From the cell containing the given text, extract its center point as (x, y) coordinate. 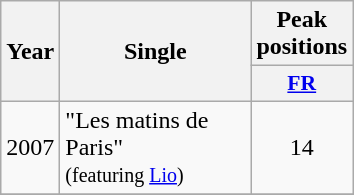
Single (156, 52)
"Les matins de Paris" (featuring Lio) (156, 147)
14 (302, 147)
Year (30, 52)
FR (302, 84)
2007 (30, 147)
Peak positions (302, 34)
